For the text-containing cell, return its midpoint in (x, y) coordinate format. 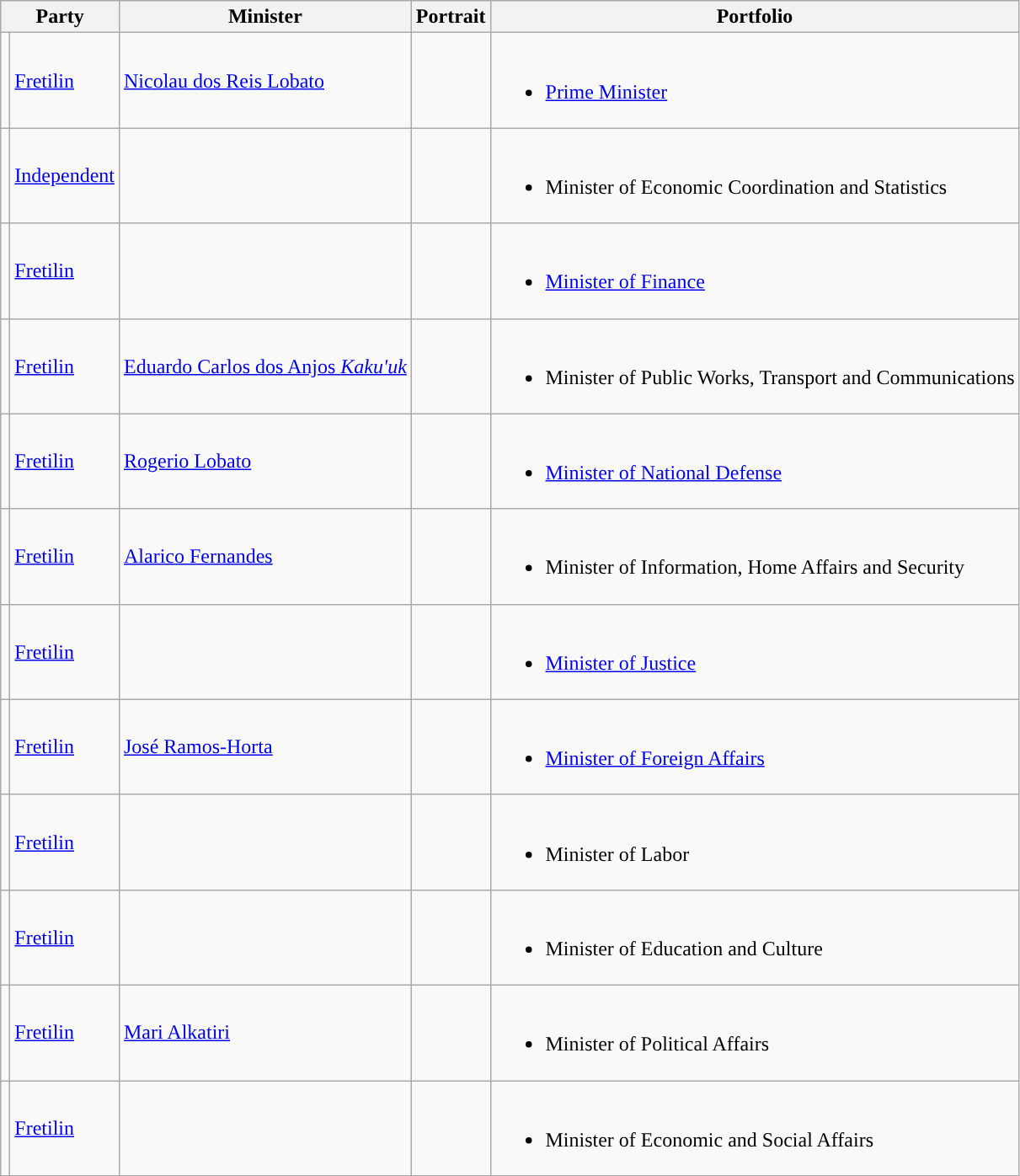
Minister of Political Affairs (755, 1033)
Party (61, 17)
Minister of Foreign Affairs (755, 746)
Eduardo Carlos dos Anjos Kaku'uk (264, 366)
Mari Alkatiri (264, 1033)
Minister of National Defense (755, 462)
Independent (65, 175)
Portfolio (755, 17)
Prime Minister (755, 81)
Portrait (451, 17)
Minister of Economic and Social Affairs (755, 1127)
José Ramos-Horta (264, 746)
Minister of Public Works, Transport and Communications (755, 366)
Minister of Finance (755, 271)
Minister of Justice (755, 652)
Minister of Education and Culture (755, 937)
Nicolau dos Reis Lobato (264, 81)
Rogerio Lobato (264, 462)
Minister of Information, Home Affairs and Security (755, 556)
Minister of Labor (755, 842)
Minister (264, 17)
Alarico Fernandes (264, 556)
Minister of Economic Coordination and Statistics (755, 175)
